Search for the cell housing the specified text and yield its [x, y] center coordinate. 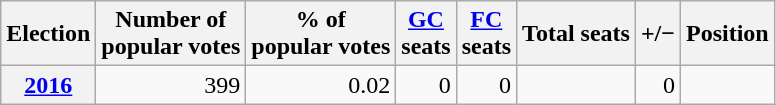
Total seats [576, 34]
Position [728, 34]
Number ofpopular votes [171, 34]
399 [171, 85]
2016 [48, 85]
GCseats [426, 34]
+/− [658, 34]
FCseats [486, 34]
0.02 [321, 85]
% ofpopular votes [321, 34]
Election [48, 34]
